Return [x, y] of the center of cell containing provided text 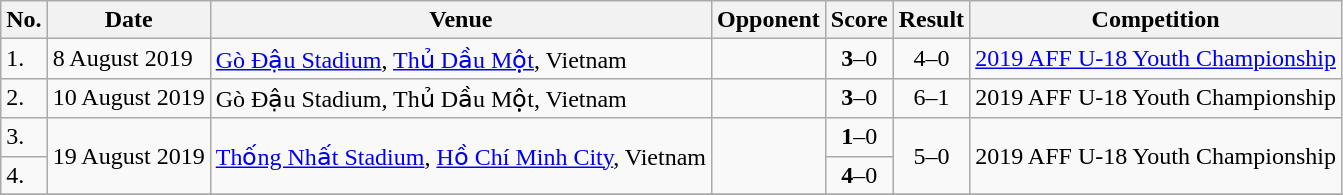
Result [931, 20]
8 August 2019 [128, 59]
10 August 2019 [128, 98]
Date [128, 20]
4. [24, 175]
6–1 [931, 98]
Opponent [769, 20]
3. [24, 137]
2. [24, 98]
1. [24, 59]
Thống Nhất Stadium, Hồ Chí Minh City, Vietnam [460, 156]
19 August 2019 [128, 156]
Score [859, 20]
Venue [460, 20]
No. [24, 20]
Competition [1156, 20]
5–0 [931, 156]
1–0 [859, 137]
